Provide the (x, y) coordinate of the cell's center where the given text is located.  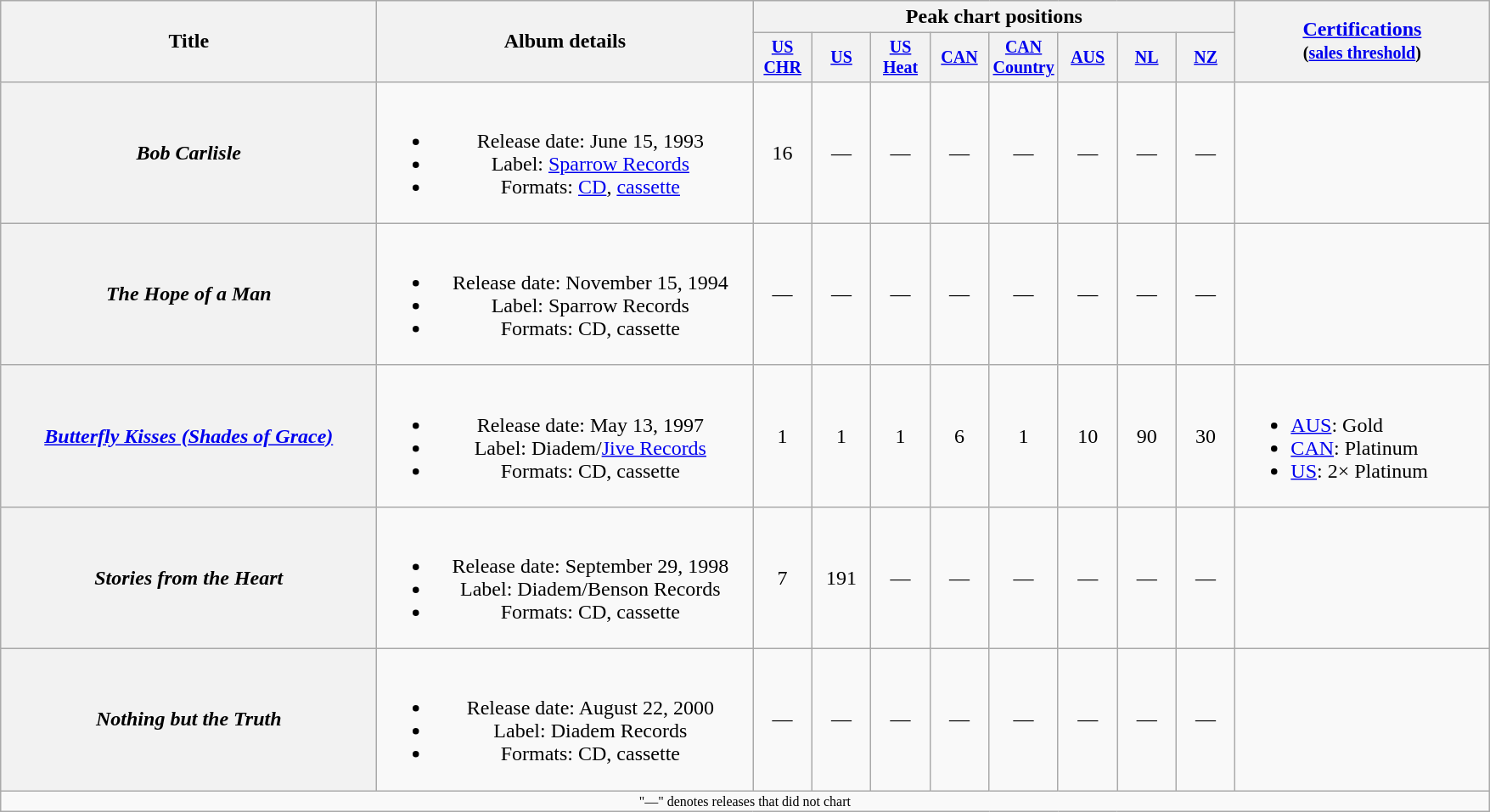
Release date: May 13, 1997Label: Diadem/Jive RecordsFormats: CD, cassette (565, 436)
191 (841, 577)
NL (1146, 58)
Certifications(sales threshold) (1362, 42)
90 (1146, 436)
6 (959, 436)
US CHR (783, 58)
USHeat (900, 58)
US (841, 58)
Butterfly Kisses (Shades of Grace) (188, 436)
AUS: GoldCAN: PlatinumUS: 2× Platinum (1362, 436)
Nothing but the Truth (188, 720)
CAN (959, 58)
Release date: September 29, 1998Label: Diadem/Benson RecordsFormats: CD, cassette (565, 577)
30 (1206, 436)
16 (783, 153)
7 (783, 577)
10 (1087, 436)
Album details (565, 42)
Release date: August 22, 2000Label: Diadem RecordsFormats: CD, cassette (565, 720)
NZ (1206, 58)
AUS (1087, 58)
CAN Country (1024, 58)
The Hope of a Man (188, 294)
Title (188, 42)
"—" denotes releases that did not chart (745, 801)
Bob Carlisle (188, 153)
Release date: June 15, 1993Label: Sparrow RecordsFormats: CD, cassette (565, 153)
Peak chart positions (994, 17)
Release date: November 15, 1994Label: Sparrow RecordsFormats: CD, cassette (565, 294)
Stories from the Heart (188, 577)
